Return the [X, Y] coordinate for the center point of the cell that contains the specified text.  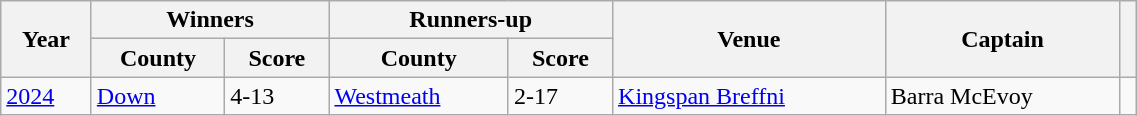
2024 [46, 96]
Westmeath [418, 96]
Barra McEvoy [1002, 96]
Winners [210, 20]
Down [158, 96]
4-13 [277, 96]
Venue [750, 39]
2-17 [560, 96]
Year [46, 39]
Kingspan Breffni [750, 96]
Captain [1002, 39]
Runners-up [471, 20]
